Determine the [x, y] coordinate at the center of the cell enclosing the given text.  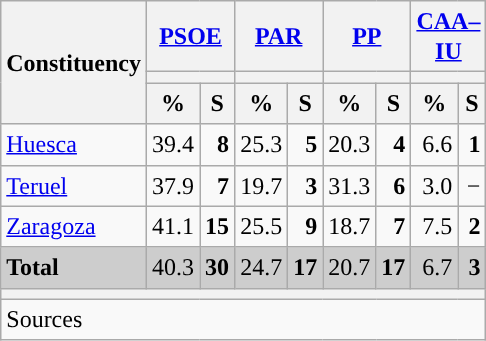
15 [218, 226]
20.7 [350, 268]
− [472, 186]
19.7 [262, 186]
20.3 [350, 144]
41.1 [172, 226]
PP [367, 36]
4 [394, 144]
6.7 [434, 268]
3.0 [434, 186]
Zaragoza [74, 226]
25.3 [262, 144]
7.5 [434, 226]
40.3 [172, 268]
31.3 [350, 186]
PSOE [190, 36]
Huesca [74, 144]
6.6 [434, 144]
39.4 [172, 144]
Sources [244, 320]
18.7 [350, 226]
2 [472, 226]
37.9 [172, 186]
CAA–IU [448, 36]
Teruel [74, 186]
6 [394, 186]
30 [218, 268]
Constituency [74, 62]
PAR [279, 36]
24.7 [262, 268]
Total [74, 268]
25.5 [262, 226]
1 [472, 144]
9 [306, 226]
5 [306, 144]
8 [218, 144]
